Scan for the cell matching the given text and deliver its (x, y) coordinate at center. 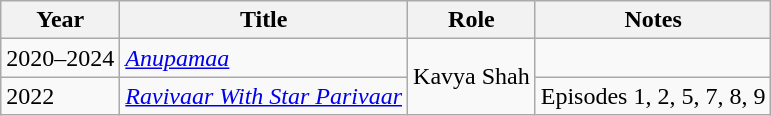
2022 (60, 96)
Kavya Shah (472, 77)
2020–2024 (60, 58)
Notes (653, 20)
Year (60, 20)
Anupamaa (264, 58)
Ravivaar With Star Parivaar (264, 96)
Role (472, 20)
Episodes 1, 2, 5, 7, 8, 9 (653, 96)
Title (264, 20)
